Output the (x, y) coordinate of the center of the cell containing the given text.  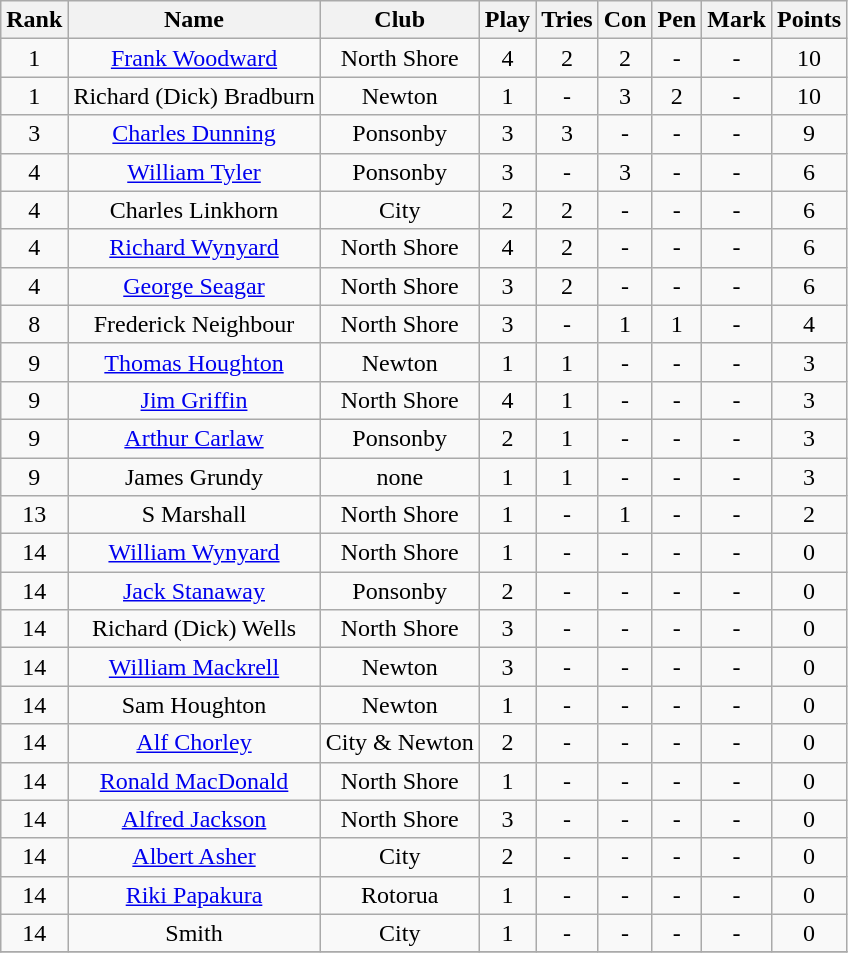
Charles Linkhorn (194, 210)
13 (34, 515)
William Wynyard (194, 553)
Ronald MacDonald (194, 781)
Riki Papakura (194, 895)
Tries (568, 20)
none (400, 477)
James Grundy (194, 477)
Rotorua (400, 895)
Thomas Houghton (194, 362)
Richard (Dick) Wells (194, 629)
Rank (34, 20)
William Mackrell (194, 667)
Richard Wynyard (194, 248)
S Marshall (194, 515)
Club (400, 20)
Jim Griffin (194, 400)
Frank Woodward (194, 58)
Alfred Jackson (194, 819)
Smith (194, 933)
Charles Dunning (194, 134)
Name (194, 20)
City & Newton (400, 743)
Albert Asher (194, 857)
Richard (Dick) Bradburn (194, 96)
Play (507, 20)
William Tyler (194, 172)
Frederick Neighbour (194, 324)
Pen (677, 20)
Sam Houghton (194, 705)
George Seagar (194, 286)
Arthur Carlaw (194, 438)
Alf Chorley (194, 743)
8 (34, 324)
Points (808, 20)
Mark (737, 20)
Con (625, 20)
Jack Stanaway (194, 591)
